From the cell containing the given text, extract its center point as (x, y) coordinate. 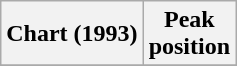
Peakposition (189, 34)
Chart (1993) (72, 34)
